Locate the cell with the specified text and output its [X, Y] center coordinate. 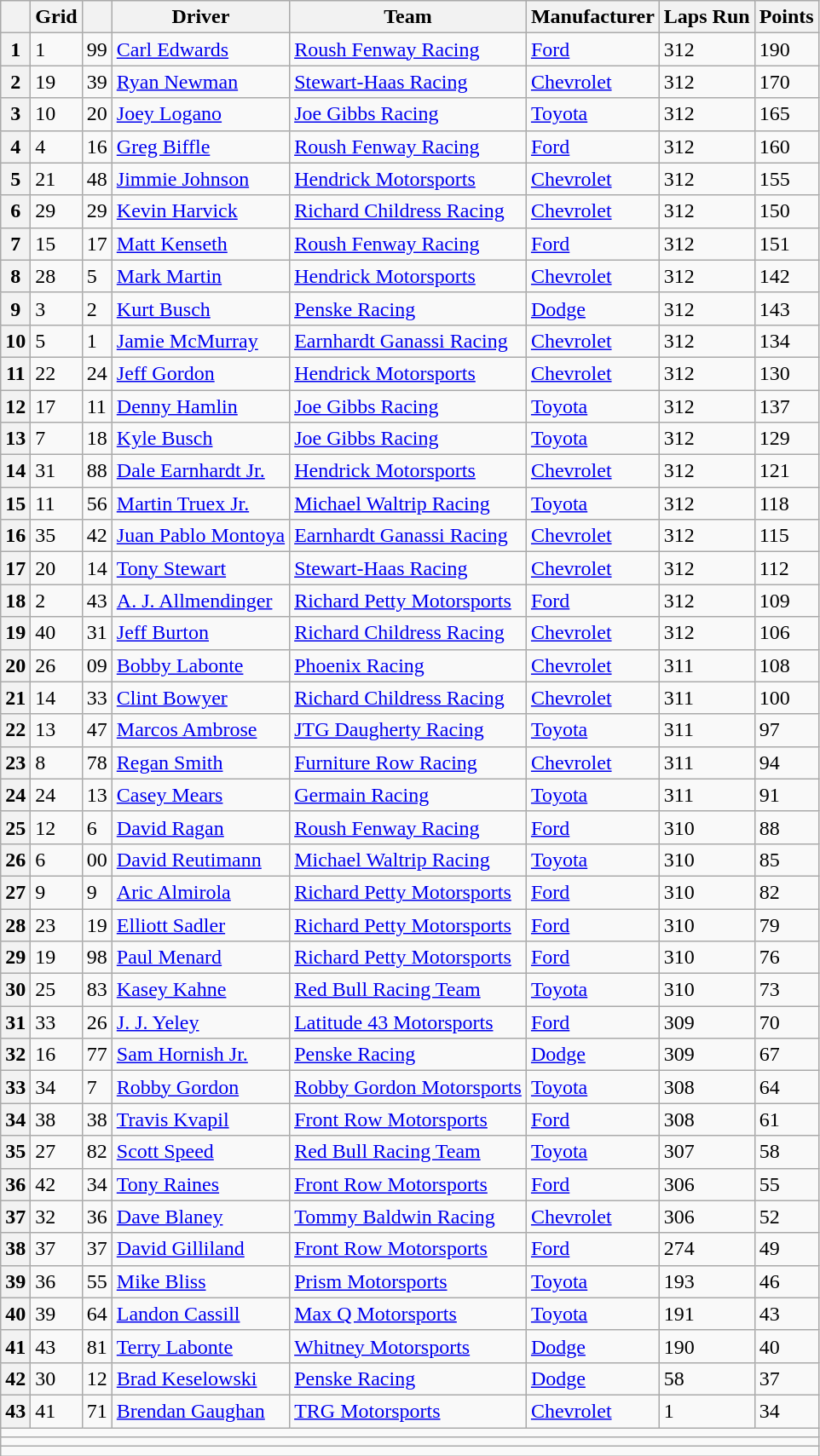
170 [786, 82]
Brad Keselowski [200, 1378]
160 [786, 147]
83 [97, 990]
142 [786, 276]
Regan Smith [200, 763]
Latitude 43 Motorsports [408, 1022]
JTG Daugherty Racing [408, 730]
97 [786, 730]
Dale Earnhardt Jr. [200, 471]
Germain Racing [408, 795]
130 [786, 373]
Casey Mears [200, 795]
115 [786, 536]
Sam Hornish Jr. [200, 1055]
48 [97, 179]
Tony Stewart [200, 568]
Juan Pablo Montoya [200, 536]
09 [97, 665]
67 [786, 1055]
Travis Kvapil [200, 1119]
70 [786, 1022]
46 [786, 1281]
307 [707, 1152]
Kasey Kahne [200, 990]
191 [707, 1314]
Driver [200, 17]
Elliott Sadler [200, 924]
99 [97, 49]
Grid [56, 17]
Robby Gordon Motorsports [408, 1087]
155 [786, 179]
Furniture Row Racing [408, 763]
193 [707, 1281]
David Ragan [200, 827]
Team [408, 17]
61 [786, 1119]
Jeff Gordon [200, 373]
165 [786, 114]
79 [786, 924]
Phoenix Racing [408, 665]
49 [786, 1249]
Kyle Busch [200, 439]
112 [786, 568]
Bobby Labonte [200, 665]
77 [97, 1055]
118 [786, 504]
Manufacturer [592, 17]
Terry Labonte [200, 1346]
52 [786, 1217]
Jamie McMurray [200, 341]
Robby Gordon [200, 1087]
Aric Almirola [200, 892]
Kevin Harvick [200, 211]
129 [786, 439]
143 [786, 308]
71 [97, 1411]
Paul Menard [200, 958]
151 [786, 244]
108 [786, 665]
David Reutimann [200, 860]
Kurt Busch [200, 308]
76 [786, 958]
137 [786, 406]
Mark Martin [200, 276]
Marcos Ambrose [200, 730]
Prism Motorsports [408, 1281]
Landon Cassill [200, 1314]
Scott Speed [200, 1152]
98 [97, 958]
94 [786, 763]
47 [97, 730]
Ryan Newman [200, 82]
78 [97, 763]
121 [786, 471]
TRG Motorsports [408, 1411]
81 [97, 1346]
56 [97, 504]
Denny Hamlin [200, 406]
00 [97, 860]
A. J. Allmendinger [200, 601]
Laps Run [707, 17]
Jimmie Johnson [200, 179]
150 [786, 211]
Tony Raines [200, 1184]
Mike Bliss [200, 1281]
91 [786, 795]
73 [786, 990]
David Gilliland [200, 1249]
100 [786, 698]
274 [707, 1249]
Martin Truex Jr. [200, 504]
Whitney Motorsports [408, 1346]
Tommy Baldwin Racing [408, 1217]
85 [786, 860]
Dave Blaney [200, 1217]
Jeff Burton [200, 633]
Matt Kenseth [200, 244]
Points [786, 17]
106 [786, 633]
Max Q Motorsports [408, 1314]
Brendan Gaughan [200, 1411]
109 [786, 601]
Carl Edwards [200, 49]
J. J. Yeley [200, 1022]
Clint Bowyer [200, 698]
Greg Biffle [200, 147]
134 [786, 341]
Joey Logano [200, 114]
